Capture the cell that displays the provided text and extract its (X, Y) central coordinate. 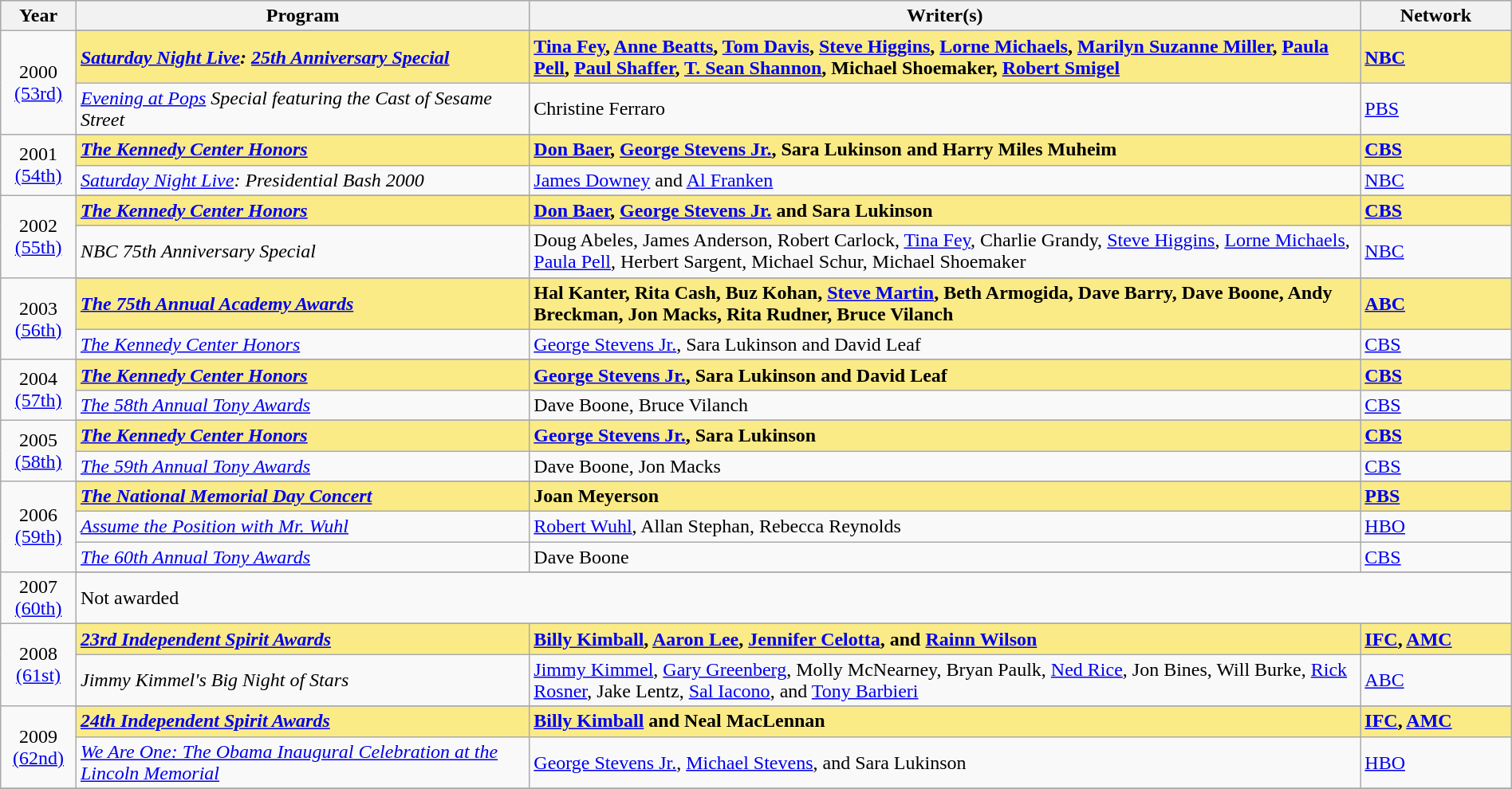
2004(57th) (38, 390)
Writer(s) (945, 16)
The 60th Annual Tony Awards (302, 557)
Christine Ferraro (945, 108)
The 75th Annual Academy Awards (302, 303)
2007(60th) (38, 598)
Billy Kimball, Aaron Lee, Jennifer Celotta, and Rainn Wilson (945, 639)
Program (302, 16)
The National Memorial Day Concert (302, 497)
Don Baer, George Stevens Jr., Sara Lukinson and Harry Miles Muheim (945, 150)
Hal Kanter, Rita Cash, Buz Kohan, Steve Martin, Beth Armogida, Dave Barry, Dave Boone, Andy Breckman, Jon Macks, Rita Rudner, Bruce Vilanch (945, 303)
Joan Meyerson (945, 497)
Saturday Night Live: 25th Anniversary Special (302, 57)
2000(53rd) (38, 83)
Billy Kimball and Neal MacLennan (945, 721)
24th Independent Spirit Awards (302, 721)
2003(56th) (38, 319)
Assume the Position with Mr. Wuhl (302, 527)
NBC 75th Anniversary Special (302, 252)
Evening at Pops Special featuring the Cast of Sesame Street (302, 108)
Don Baer, George Stevens Jr. and Sara Lukinson (945, 210)
Dave Boone, Jon Macks (945, 466)
2006(59th) (38, 527)
George Stevens Jr., Michael Stevens, and Sara Lukinson (945, 762)
Jimmy Kimmel's Big Night of Stars (302, 681)
Network (1435, 16)
Robert Wuhl, Allan Stephan, Rebecca Reynolds (945, 527)
2009(62nd) (38, 748)
2001(54th) (38, 165)
2005(58th) (38, 450)
23rd Independent Spirit Awards (302, 639)
Jimmy Kimmel, Gary Greenberg, Molly McNearney, Bryan Paulk, Ned Rice, Jon Bines, Will Burke, Rick Rosner, Jake Lentz, Sal Iacono, and Tony Barbieri (945, 681)
The 58th Annual Tony Awards (302, 405)
Not awarded (793, 598)
The 59th Annual Tony Awards (302, 466)
Dave Boone (945, 557)
Year (38, 16)
We Are One: The Obama Inaugural Celebration at the Lincoln Memorial (302, 762)
Saturday Night Live: Presidential Bash 2000 (302, 180)
George Stevens Jr., Sara Lukinson (945, 435)
Dave Boone, Bruce Vilanch (945, 405)
2002(55th) (38, 236)
2008(61st) (38, 665)
James Downey and Al Franken (945, 180)
